Capture the cell that displays the provided text and extract its [x, y] central coordinate. 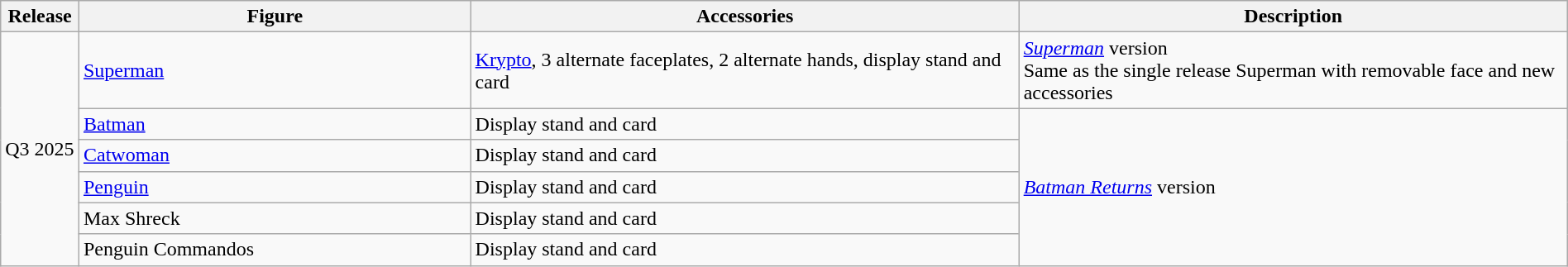
Description [1293, 17]
Batman [275, 124]
Batman Returns version [1293, 187]
Figure [275, 17]
Q3 2025 [40, 149]
Release [40, 17]
Superman [275, 70]
Superman versionSame as the single release Superman with removable face and new accessories [1293, 70]
Krypto, 3 alternate faceplates, 2 alternate hands, display stand and card [744, 70]
Penguin Commandos [275, 250]
Catwoman [275, 155]
Max Shreck [275, 218]
Accessories [744, 17]
Penguin [275, 187]
